From the cell containing the given text, extract its center point as (X, Y) coordinate. 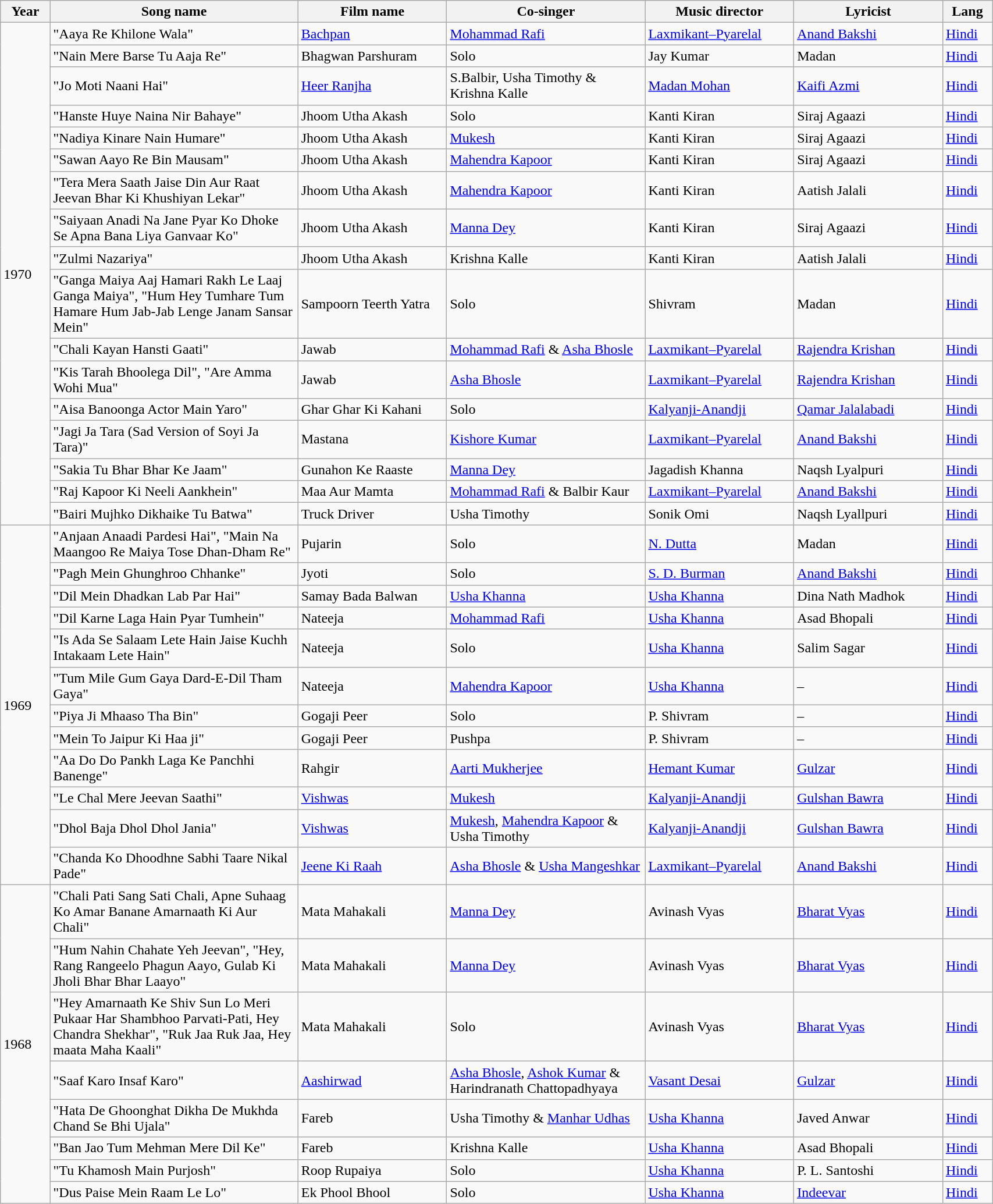
Rahgir (372, 768)
"Sakia Tu Bhar Bhar Ke Jaam" (174, 470)
Samay Bada Balwan (372, 596)
"Jagi Ja Tara (Sad Version of Soyi Ja Tara)" (174, 440)
Usha Timothy (546, 514)
Salim Sagar (869, 648)
Ghar Ghar Ki Kahani (372, 410)
Kaifi Azmi (869, 86)
"Aa Do Do Pankh Laga Ke Panchhi Banenge" (174, 768)
"Chanda Ko Dhoodhne Sabhi Taare Nikal Pade" (174, 866)
P. L. Santoshi (869, 1170)
"Mein To Jaipur Ki Haa ji" (174, 738)
Mastana (372, 440)
Kishore Kumar (546, 440)
Mohammad Rafi & Asha Bhosle (546, 349)
"Hey Amarnaath Ke Shiv Sun Lo Meri Pukaar Har Shambhoo Parvati-Pati, Hey Chandra Shekhar", "Ruk Jaa Ruk Jaa, Hey maata Maha Kaali" (174, 1027)
Jay Kumar (720, 56)
Music director (720, 12)
"Tera Mera Saath Jaise Din Aur Raat Jeevan Bhar Ki Khushiyan Lekar" (174, 190)
"Dil Mein Dhadkan Lab Par Hai" (174, 596)
Vasant Desai (720, 1080)
Mohammad Rafi & Balbir Kaur (546, 492)
"Piya Ji Mhaaso Tha Bin" (174, 716)
Sampoorn Teerth Yatra (372, 304)
1970 (26, 274)
Bhagwan Parshuram (372, 56)
"Dus Paise Mein Raam Le Lo" (174, 1192)
"Nain Mere Barse Tu Aaja Re" (174, 56)
"Chali Kayan Hansti Gaati" (174, 349)
Dina Nath Madhok (869, 596)
"Sawan Aayo Re Bin Mausam" (174, 160)
Usha Timothy & Manhar Udhas (546, 1118)
Co-singer (546, 12)
Lang (967, 12)
"Hanste Huye Naina Nir Bahaye" (174, 116)
"Saiyaan Anadi Na Jane Pyar Ko Dhoke Se Apna Bana Liya Ganvaar Ko" (174, 228)
"Saaf Karo Insaf Karo" (174, 1080)
Asha Bhosle (546, 379)
Jagadish Khanna (720, 470)
"Hum Nahin Chahate Yeh Jeevan", "Hey, Rang Rangeelo Phagun Aayo, Gulab Ki Jholi Bhar Bhar Laayo" (174, 965)
Film name (372, 12)
S. D. Burman (720, 574)
Aashirwad (372, 1080)
Qamar Jalalabadi (869, 410)
Ek Phool Bhool (372, 1192)
"Pagh Mein Ghunghroo Chhanke" (174, 574)
"Tum Mile Gum Gaya Dard-E-Dil Tham Gaya" (174, 686)
Shivram (720, 304)
"Le Chal Mere Jeevan Saathi" (174, 798)
Bachpan (372, 34)
Asha Bhosle, Ashok Kumar & Harindranath Chattopadhyaya (546, 1080)
Lyricist (869, 12)
Asha Bhosle & Usha Mangeshkar (546, 866)
"Aaya Re Khilone Wala" (174, 34)
Year (26, 12)
Truck Driver (372, 514)
Jeene Ki Raah (372, 866)
Naqsh Lyalpuri (869, 470)
Hemant Kumar (720, 768)
Song name (174, 12)
"Zulmi Nazariya" (174, 258)
Heer Ranjha (372, 86)
Madan Mohan (720, 86)
Jyoti (372, 574)
Mukesh, Mahendra Kapoor & Usha Timothy (546, 827)
N. Dutta (720, 544)
Naqsh Lyallpuri (869, 514)
"Ganga Maiya Aaj Hamari Rakh Le Laaj Ganga Maiya", "Hum Hey Tumhare Tum Hamare Hum Jab-Jab Lenge Janam Sansar Mein" (174, 304)
Sonik Omi (720, 514)
Maa Aur Mamta (372, 492)
"Nadiya Kinare Nain Humare" (174, 138)
S.Balbir, Usha Timothy & Krishna Kalle (546, 86)
Pushpa (546, 738)
"Jo Moti Naani Hai" (174, 86)
1968 (26, 1045)
"Aisa Banoonga Actor Main Yaro" (174, 410)
Aarti Mukherjee (546, 768)
Gunahon Ke Raaste (372, 470)
"Raj Kapoor Ki Neeli Aankhein" (174, 492)
Roop Rupaiya (372, 1170)
"Tu Khamosh Main Purjosh" (174, 1170)
"Anjaan Anaadi Pardesi Hai", "Main Na Maangoo Re Maiya Tose Dhan-Dham Re" (174, 544)
Pujarin (372, 544)
"Ban Jao Tum Mehman Mere Dil Ke" (174, 1148)
"Bairi Mujhko Dikhaike Tu Batwa" (174, 514)
1969 (26, 705)
"Chali Pati Sang Sati Chali, Apne Suhaag Ko Amar Banane Amarnaath Ki Aur Chali" (174, 912)
Javed Anwar (869, 1118)
"Dhol Baja Dhol Dhol Jania" (174, 827)
"Hata De Ghoonghat Dikha De Mukhda Chand Se Bhi Ujala" (174, 1118)
Indeevar (869, 1192)
"Is Ada Se Salaam Lete Hain Jaise Kuchh Intakaam Lete Hain" (174, 648)
"Kis Tarah Bhoolega Dil", "Are Amma Wohi Mua" (174, 379)
"Dil Karne Laga Hain Pyar Tumhein" (174, 618)
